Determine the (x, y) coordinate at the center of the cell enclosing the given text.  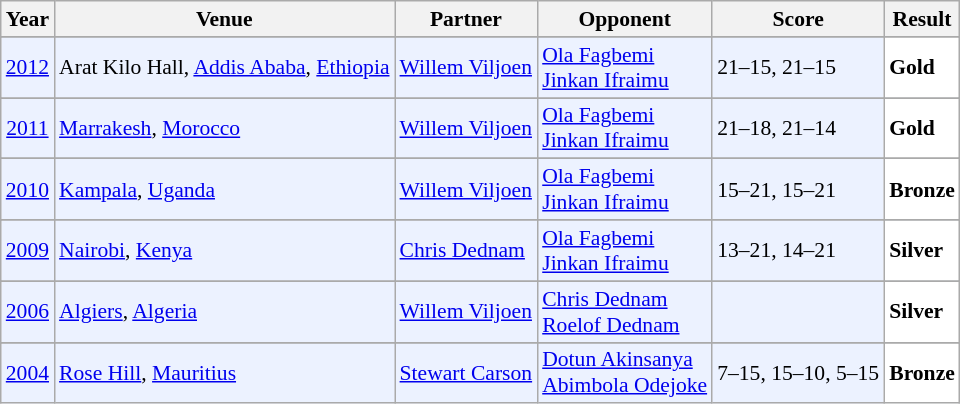
21–18, 21–14 (798, 128)
Marrakesh, Morocco (224, 128)
7–15, 15–10, 5–15 (798, 372)
2011 (28, 128)
Algiers, Algeria (224, 312)
2004 (28, 372)
21–15, 21–15 (798, 68)
Partner (466, 19)
Opponent (624, 19)
Year (28, 19)
Dotun Akinsanya Abimbola Odejoke (624, 372)
Arat Kilo Hall, Addis Ababa, Ethiopia (224, 68)
Result (922, 19)
2012 (28, 68)
2006 (28, 312)
15–21, 15–21 (798, 190)
2009 (28, 250)
Chris Dednam Roelof Dednam (624, 312)
Stewart Carson (466, 372)
Kampala, Uganda (224, 190)
13–21, 14–21 (798, 250)
Nairobi, Kenya (224, 250)
Chris Dednam (466, 250)
Rose Hill, Mauritius (224, 372)
2010 (28, 190)
Venue (224, 19)
Score (798, 19)
